Determine the (x, y) coordinate at the center of the cell enclosing the given text.  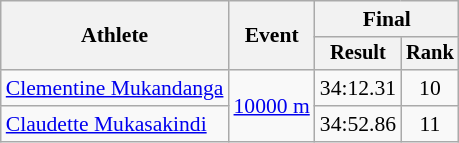
Event (271, 36)
Final (387, 19)
34:12.31 (358, 88)
Rank (430, 54)
11 (430, 124)
34:52.86 (358, 124)
Claudette Mukasakindi (115, 124)
Athlete (115, 36)
10000 m (271, 106)
Clementine Mukandanga (115, 88)
Result (358, 54)
10 (430, 88)
